Return [x, y] of the center of cell containing provided text 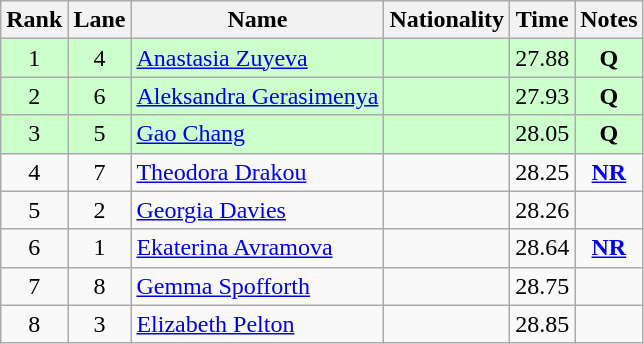
Gemma Spofforth [258, 286]
28.05 [542, 134]
28.64 [542, 248]
Lane [100, 20]
27.93 [542, 96]
Rank [34, 20]
Elizabeth Pelton [258, 324]
27.88 [542, 58]
28.75 [542, 286]
Gao Chang [258, 134]
Time [542, 20]
Ekaterina Avramova [258, 248]
Georgia Davies [258, 210]
28.85 [542, 324]
Anastasia Zuyeva [258, 58]
Nationality [447, 20]
Theodora Drakou [258, 172]
28.26 [542, 210]
Aleksandra Gerasimenya [258, 96]
Name [258, 20]
28.25 [542, 172]
Notes [609, 20]
